Detect which cell encompasses the target text, then output its (x, y) center coordinate. 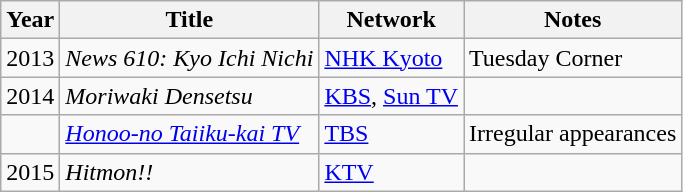
Tuesday Corner (573, 58)
TBS (392, 134)
Network (392, 20)
2013 (30, 58)
Hitmon!! (190, 172)
Year (30, 20)
KBS, Sun TV (392, 96)
Irregular appearances (573, 134)
NHK Kyoto (392, 58)
KTV (392, 172)
News 610: Kyo Ichi Nichi (190, 58)
Title (190, 20)
2015 (30, 172)
Moriwaki Densetsu (190, 96)
Honoo-no Taiiku-kai TV (190, 134)
2014 (30, 96)
Notes (573, 20)
